Provide the (x, y) coordinate of the cell's center where the given text is located.  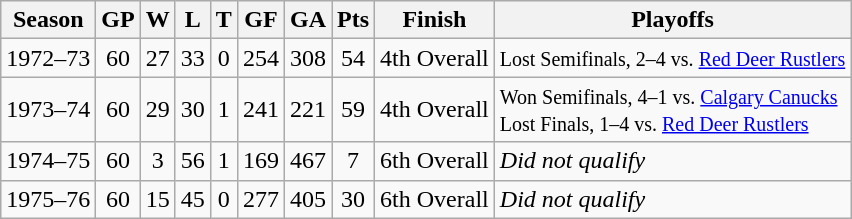
Lost Semifinals, 2–4 vs. Red Deer Rustlers (672, 58)
GA (308, 20)
1975–76 (48, 199)
45 (192, 199)
308 (308, 58)
GP (118, 20)
221 (308, 110)
Won Semifinals, 4–1 vs. Calgary CanucksLost Finals, 1–4 vs. Red Deer Rustlers (672, 110)
241 (260, 110)
7 (354, 161)
56 (192, 161)
Playoffs (672, 20)
169 (260, 161)
Pts (354, 20)
Season (48, 20)
1973–74 (48, 110)
405 (308, 199)
277 (260, 199)
L (192, 20)
W (158, 20)
GF (260, 20)
254 (260, 58)
27 (158, 58)
3 (158, 161)
1974–75 (48, 161)
29 (158, 110)
15 (158, 199)
Finish (435, 20)
T (224, 20)
59 (354, 110)
1972–73 (48, 58)
467 (308, 161)
54 (354, 58)
33 (192, 58)
